Return (X, Y) of the center of cell containing provided text 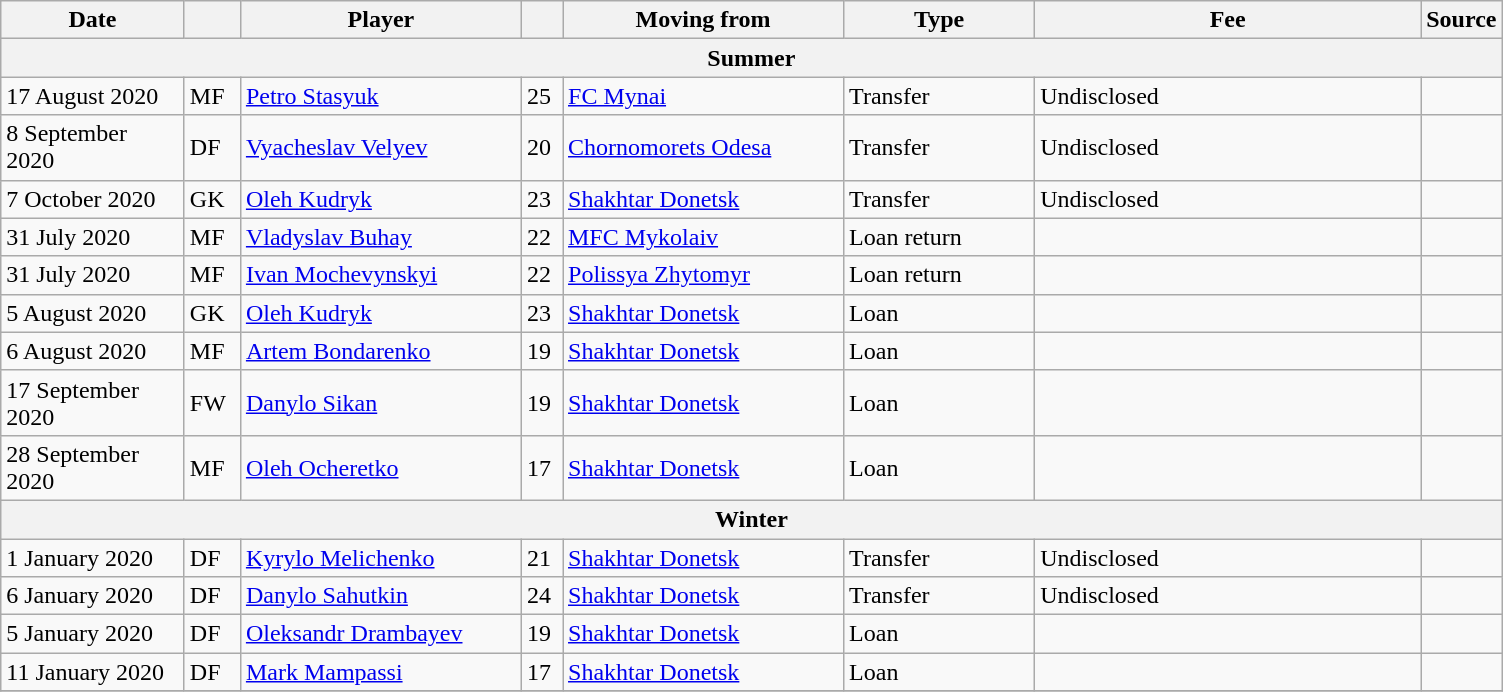
Type (940, 20)
11 January 2020 (93, 672)
Danylo Sahutkin (380, 596)
5 January 2020 (93, 634)
Artem Bondarenko (380, 351)
Oleh Ocheretko (380, 468)
Moving from (702, 20)
Summer (752, 58)
7 October 2020 (93, 199)
Mark Mampassi (380, 672)
Date (93, 20)
Ivan Mochevynskyi (380, 275)
Kyrylo Melichenko (380, 557)
20 (542, 148)
8 September 2020 (93, 148)
Fee (1228, 20)
17 September 2020 (93, 402)
25 (542, 96)
Vyacheslav Velyev (380, 148)
FW (212, 402)
MFC Mykolaiv (702, 237)
Player (380, 20)
6 January 2020 (93, 596)
1 January 2020 (93, 557)
FC Mynai (702, 96)
5 August 2020 (93, 313)
Vladyslav Buhay (380, 237)
Source (1462, 20)
24 (542, 596)
17 August 2020 (93, 96)
6 August 2020 (93, 351)
Danylo Sikan (380, 402)
Winter (752, 519)
Petro Stasyuk (380, 96)
21 (542, 557)
Oleksandr Drambayev (380, 634)
Polissya Zhytomyr (702, 275)
28 September 2020 (93, 468)
Chornomorets Odesa (702, 148)
